Provide the (X, Y) coordinate of the cell's center where the given text is located.  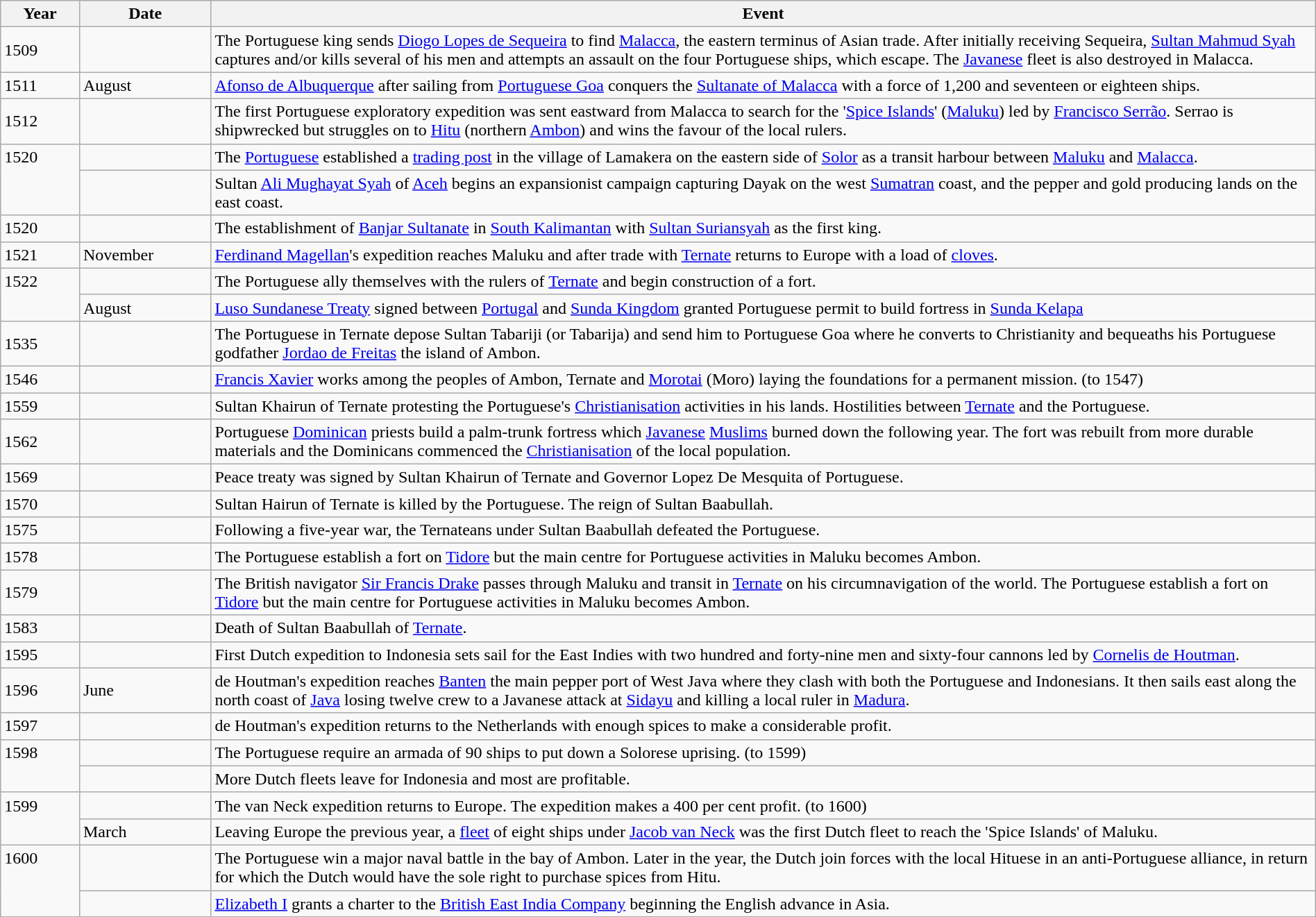
Peace treaty was signed by Sultan Khairun of Ternate and Governor Lopez De Mesquita of Portuguese. (764, 478)
Afonso de Albuquerque after sailing from Portuguese Goa conquers the Sultanate of Malacca with a force of 1,200 and seventeen or eighteen ships. (764, 85)
March (144, 832)
Following a five-year war, the Ternateans under Sultan Baabullah defeated the Portuguese. (764, 530)
1598 (40, 766)
Elizabeth I grants a charter to the British East India Company beginning the English advance in Asia. (764, 903)
1578 (40, 557)
November (144, 255)
Date (144, 14)
1575 (40, 530)
1600 (40, 880)
1569 (40, 478)
de Houtman's expedition returns to the Netherlands with enough spices to make a considerable profit. (764, 726)
Leaving Europe the previous year, a fleet of eight ships under Jacob van Neck was the first Dutch fleet to reach the 'Spice Islands' of Maluku. (764, 832)
Event (764, 14)
1599 (40, 818)
Ferdinand Magellan's expedition reaches Maluku and after trade with Ternate returns to Europe with a load of cloves. (764, 255)
Year (40, 14)
1570 (40, 504)
Sultan Khairun of Ternate protesting the Portuguese's Christianisation activities in his lands. Hostilities between Ternate and the Portuguese. (764, 406)
Death of Sultan Baabullah of Ternate. (764, 628)
1535 (40, 343)
1562 (40, 441)
1511 (40, 85)
1595 (40, 655)
Sultan Hairun of Ternate is killed by the Portuguese. The reign of Sultan Baabullah. (764, 504)
1579 (40, 593)
June (144, 690)
1596 (40, 690)
The van Neck expedition returns to Europe. The expedition makes a 400 per cent profit. (to 1600) (764, 805)
The Portuguese require an armada of 90 ships to put down a Solorese uprising. (to 1599) (764, 752)
1521 (40, 255)
The Portuguese ally themselves with the rulers of Ternate and begin construction of a fort. (764, 281)
1512 (40, 121)
Luso Sundanese Treaty signed between Portugal and Sunda Kingdom granted Portuguese permit to build fortress in Sunda Kelapa (764, 308)
The Portuguese established a trading post in the village of Lamakera on the eastern side of Solor as a transit harbour between Maluku and Malacca. (764, 157)
Francis Xavier works among the peoples of Ambon, Ternate and Morotai (Moro) laying the foundations for a permanent mission. (to 1547) (764, 379)
1597 (40, 726)
1509 (40, 50)
1522 (40, 294)
1583 (40, 628)
The Portuguese establish a fort on Tidore but the main centre for Portuguese activities in Maluku becomes Ambon. (764, 557)
More Dutch fleets leave for Indonesia and most are profitable. (764, 779)
1559 (40, 406)
1546 (40, 379)
The establishment of Banjar Sultanate in South Kalimantan with Sultan Suriansyah as the first king. (764, 228)
